Output the (X, Y) coordinate of the center of the cell containing the given text.  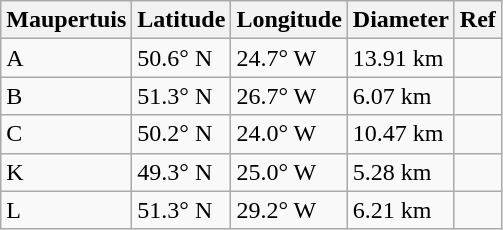
24.0° W (289, 134)
50.6° N (182, 58)
6.21 km (400, 210)
5.28 km (400, 172)
C (66, 134)
13.91 km (400, 58)
50.2° N (182, 134)
29.2° W (289, 210)
Latitude (182, 20)
26.7° W (289, 96)
24.7° W (289, 58)
Ref (478, 20)
25.0° W (289, 172)
Longitude (289, 20)
K (66, 172)
49.3° N (182, 172)
A (66, 58)
Diameter (400, 20)
L (66, 210)
6.07 km (400, 96)
10.47 km (400, 134)
B (66, 96)
Maupertuis (66, 20)
